For the text-containing cell, return its midpoint in (x, y) coordinate format. 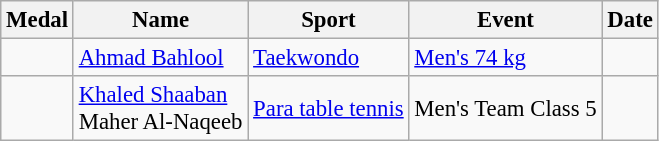
Event (506, 20)
Date (630, 20)
Medal (38, 20)
Taekwondo (328, 58)
Men's Team Class 5 (506, 108)
Sport (328, 20)
Name (160, 20)
Ahmad Bahlool (160, 58)
Men's 74 kg (506, 58)
Para table tennis (328, 108)
Khaled ShaabanMaher Al-Naqeeb (160, 108)
